Scan for the cell matching the given text and deliver its (X, Y) coordinate at center. 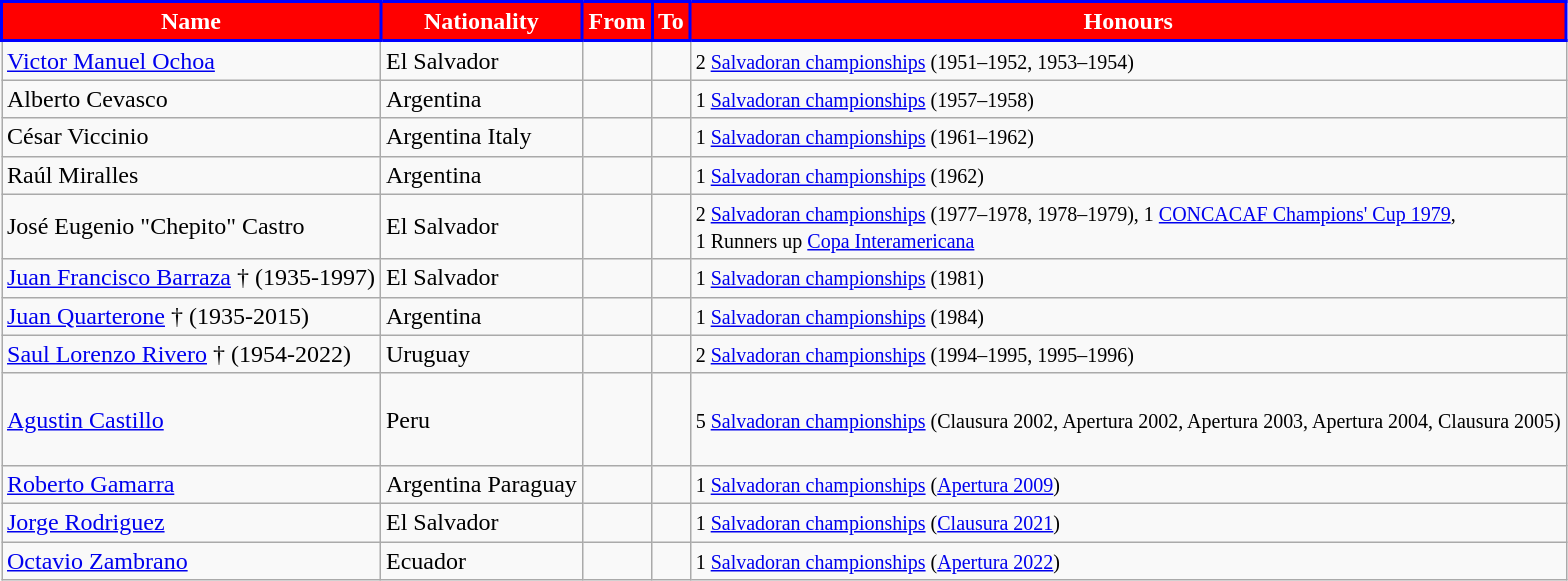
1 Salvadoran championships (1957–1958) (1128, 99)
Juan Quarterone † (1935-2015) (192, 316)
1 Salvadoran championships (1962) (1128, 175)
2 Salvadoran championships (1994–1995, 1995–1996) (1128, 354)
Victor Manuel Ochoa (192, 60)
Roberto Gamarra (192, 484)
Ecuador (481, 561)
From (616, 22)
1 Salvadoran championships (1961–1962) (1128, 137)
Jorge Rodriguez (192, 522)
Saul Lorenzo Rivero † (1954-2022) (192, 354)
Name (192, 22)
Honours (1128, 22)
1 Salvadoran championships (1981) (1128, 278)
Peru (481, 419)
Uruguay (481, 354)
Alberto Cevasco (192, 99)
Juan Francisco Barraza † (1935-1997) (192, 278)
2 Salvadoran championships (1977–1978, 1978–1979), 1 CONCACAF Champions' Cup 1979,1 Runners up Copa Interamericana (1128, 226)
1 Salvadoran championships (Clausura 2021) (1128, 522)
1 Salvadoran championships (Apertura 2009) (1128, 484)
Argentina Italy (481, 137)
Raúl Miralles (192, 175)
Argentina Paraguay (481, 484)
José Eugenio "Chepito" Castro (192, 226)
Octavio Zambrano (192, 561)
1 Salvadoran championships (Apertura 2022) (1128, 561)
1 Salvadoran championships (1984) (1128, 316)
Agustin Castillo (192, 419)
2 Salvadoran championships (1951–1952, 1953–1954) (1128, 60)
To (671, 22)
5 Salvadoran championships (Clausura 2002, Apertura 2002, Apertura 2003, Apertura 2004, Clausura 2005) (1128, 419)
César Viccinio (192, 137)
Nationality (481, 22)
